Scan for the cell matching the given text and deliver its (X, Y) coordinate at center. 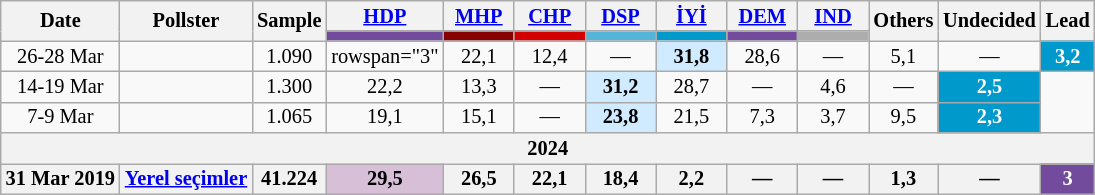
4,6 (834, 86)
18,4 (620, 178)
28,7 (692, 86)
26,5 (478, 178)
IND (834, 16)
1.300 (289, 86)
41.224 (289, 178)
Sample (289, 20)
3,7 (834, 118)
MHP (478, 16)
2,2 (692, 178)
21,5 (692, 118)
Undecided (990, 20)
2,5 (990, 86)
İYİ (692, 16)
29,5 (384, 178)
1,3 (903, 178)
HDP (384, 16)
Date (60, 20)
1.065 (289, 118)
31 Mar 2019 (60, 178)
rowspan="3" (384, 56)
3,2 (1068, 56)
9,5 (903, 118)
19,1 (384, 118)
13,3 (478, 86)
CHP (550, 16)
3 (1068, 178)
31,8 (692, 56)
5,1 (903, 56)
Yerel seçimler (186, 178)
Lead (1068, 20)
DSP (620, 16)
23,8 (620, 118)
7-9 Mar (60, 118)
12,4 (550, 56)
14-19 Mar (60, 86)
26-28 Mar (60, 56)
Others (903, 20)
15,1 (478, 118)
7,3 (762, 118)
28,6 (762, 56)
1.090 (289, 56)
Pollster (186, 20)
31,2 (620, 86)
2,3 (990, 118)
22,2 (384, 86)
2024 (548, 148)
DEM (762, 16)
